Determine the [X, Y] coordinate at the center of the cell enclosing the given text.  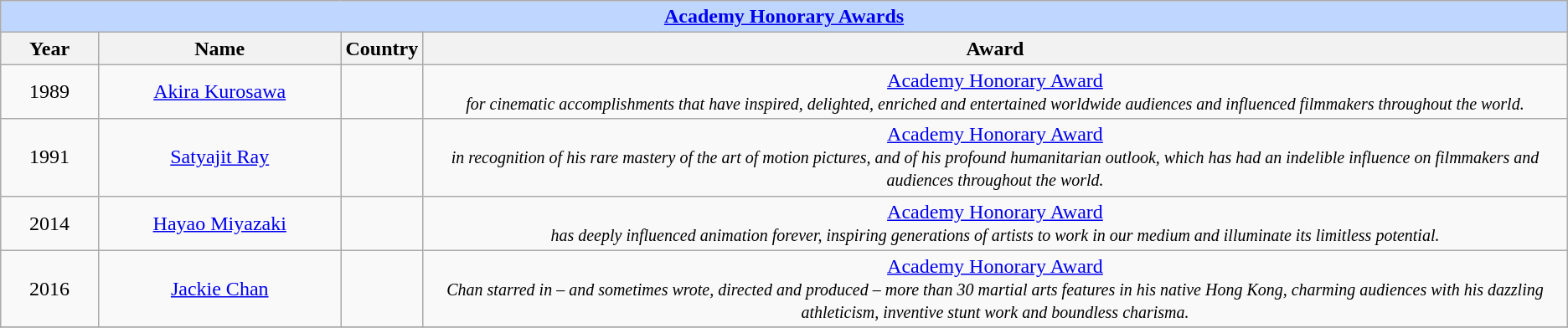
1991 [50, 157]
Satyajit Ray [219, 157]
Year [50, 49]
Award [995, 49]
Akira Kurosawa [219, 92]
1989 [50, 92]
Academy Honorary Awards [784, 17]
Jackie Chan [219, 289]
Hayao Miyazaki [219, 223]
Country [382, 49]
2014 [50, 223]
Name [219, 49]
2016 [50, 289]
